For the text-containing cell, return its midpoint in (X, Y) coordinate format. 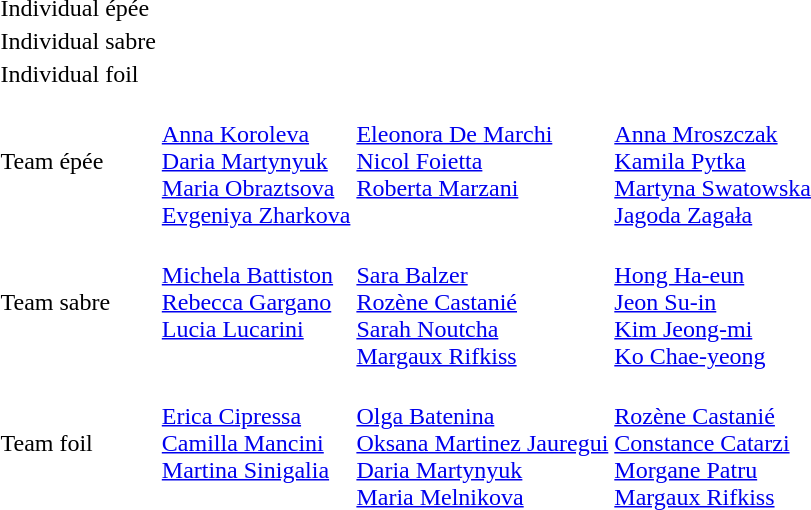
Eleonora De MarchiNicol FoiettaRoberta Marzani (482, 161)
Anna KorolevaDaria MartynyukMaria ObraztsovaEvgeniya Zharkova (256, 161)
Michela BattistonRebecca GarganoLucia Lucarini (256, 302)
Sara BalzerRozène CastaniéSarah NoutchaMargaux Rifkiss (482, 302)
